From the cell containing the given text, extract its center point as [X, Y] coordinate. 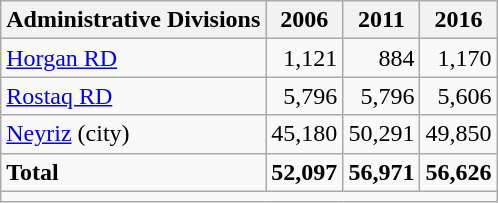
5,606 [458, 96]
1,170 [458, 58]
56,971 [382, 172]
2006 [304, 20]
Horgan RD [134, 58]
50,291 [382, 134]
1,121 [304, 58]
2011 [382, 20]
56,626 [458, 172]
Total [134, 172]
49,850 [458, 134]
2016 [458, 20]
Administrative Divisions [134, 20]
52,097 [304, 172]
Rostaq RD [134, 96]
45,180 [304, 134]
Neyriz (city) [134, 134]
884 [382, 58]
